Capture the cell that displays the provided text and extract its (x, y) central coordinate. 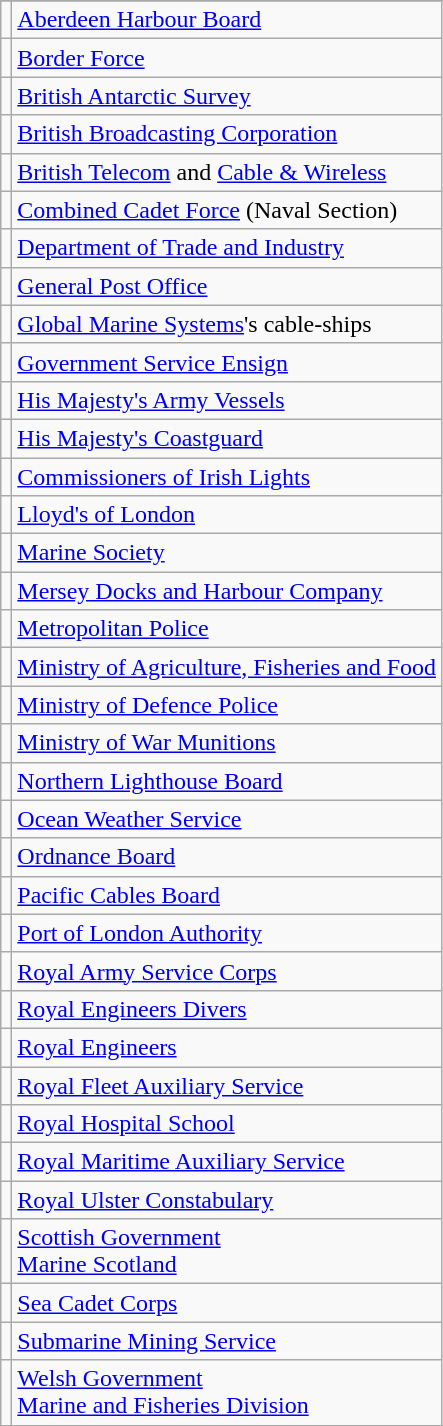
Ocean Weather Service (227, 819)
His Majesty's Coastguard (227, 438)
Global Marine Systems's cable-ships (227, 324)
Welsh Government Marine and Fisheries Division (227, 1392)
Scottish Government Marine Scotland (227, 1252)
Royal Ulster Constabulary (227, 1200)
Mersey Docks and Harbour Company (227, 591)
Ministry of War Munitions (227, 743)
Metropolitan Police (227, 629)
Border Force (227, 58)
Ministry of Agriculture, Fisheries and Food (227, 667)
Northern Lighthouse Board (227, 781)
Department of Trade and Industry (227, 248)
Pacific Cables Board (227, 895)
Royal Engineers (227, 1047)
Lloyd's of London (227, 515)
British Telecom and Cable & Wireless (227, 172)
Royal Fleet Auxiliary Service (227, 1085)
British Broadcasting Corporation (227, 134)
Port of London Authority (227, 933)
British Antarctic Survey (227, 96)
Royal Engineers Divers (227, 1009)
Ordnance Board (227, 857)
Royal Hospital School (227, 1124)
Aberdeen Harbour Board (227, 20)
Marine Society (227, 553)
Ministry of Defence Police (227, 705)
General Post Office (227, 286)
Government Service Ensign (227, 362)
His Majesty's Army Vessels (227, 400)
Combined Cadet Force (Naval Section) (227, 210)
Sea Cadet Corps (227, 1303)
Royal Army Service Corps (227, 971)
Submarine Mining Service (227, 1341)
Commissioners of Irish Lights (227, 477)
Royal Maritime Auxiliary Service (227, 1162)
